Extract the (X, Y) coordinate from the center of the cell holding the provided text.  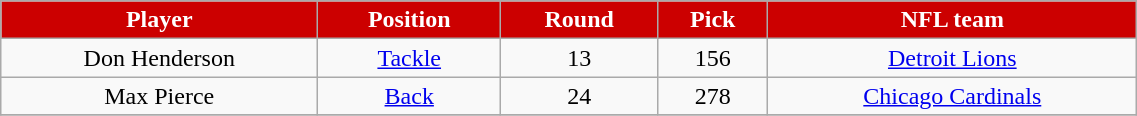
Player (160, 20)
Tackle (410, 58)
Don Henderson (160, 58)
278 (713, 96)
13 (580, 58)
Detroit Lions (952, 58)
Round (580, 20)
Pick (713, 20)
Max Pierce (160, 96)
Chicago Cardinals (952, 96)
156 (713, 58)
NFL team (952, 20)
Back (410, 96)
24 (580, 96)
Position (410, 20)
